Search for the cell housing the specified text and yield its [X, Y] center coordinate. 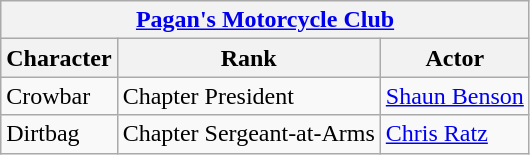
Shaun Benson [454, 96]
Pagan's Motorcycle Club [266, 20]
Chris Ratz [454, 134]
Chapter President [248, 96]
Chapter Sergeant-at-Arms [248, 134]
Character [59, 58]
Crowbar [59, 96]
Dirtbag [59, 134]
Actor [454, 58]
Rank [248, 58]
